Provide the (X, Y) coordinate of the cell's center where the given text is located.  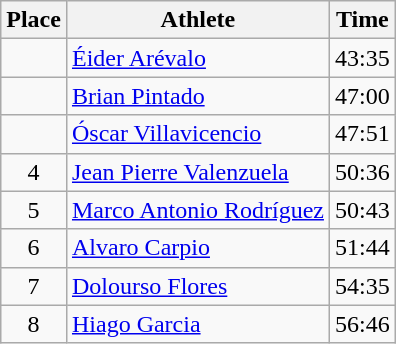
Dolourso Flores (198, 286)
51:44 (362, 248)
8 (34, 324)
4 (34, 172)
Éider Arévalo (198, 58)
50:36 (362, 172)
Hiago Garcia (198, 324)
Marco Antonio Rodríguez (198, 210)
47:00 (362, 96)
5 (34, 210)
Time (362, 20)
54:35 (362, 286)
Óscar Villavicencio (198, 134)
43:35 (362, 58)
Place (34, 20)
Alvaro Carpio (198, 248)
6 (34, 248)
47:51 (362, 134)
50:43 (362, 210)
Jean Pierre Valenzuela (198, 172)
56:46 (362, 324)
7 (34, 286)
Brian Pintado (198, 96)
Athlete (198, 20)
